Determine the [X, Y] coordinate at the center of the cell enclosing the given text.  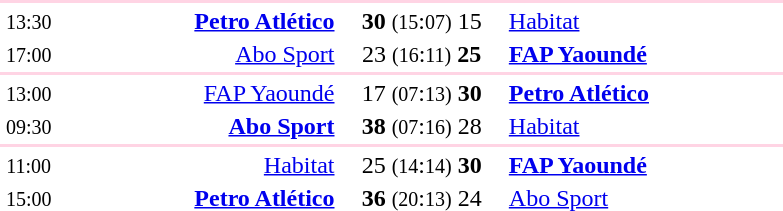
13:00 [28, 93]
09:30 [28, 126]
11:00 [28, 165]
25 (14:14) 30 [422, 165]
17:00 [28, 54]
30 (15:07) 15 [422, 21]
13:30 [28, 21]
38 (07:16) 28 [422, 126]
23 (16:11) 25 [422, 54]
17 (07:13) 30 [422, 93]
